Extract the [X, Y] coordinate from the center of the cell holding the provided text.  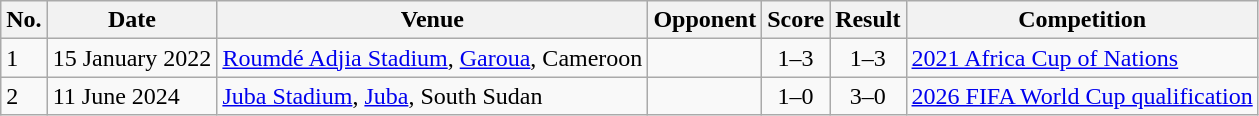
11 June 2024 [132, 96]
3–0 [868, 96]
Competition [1082, 20]
Juba Stadium, Juba, South Sudan [432, 96]
1 [24, 58]
2026 FIFA World Cup qualification [1082, 96]
No. [24, 20]
1–0 [796, 96]
Venue [432, 20]
15 January 2022 [132, 58]
Roumdé Adjia Stadium, Garoua, Cameroon [432, 58]
Date [132, 20]
2 [24, 96]
2021 Africa Cup of Nations [1082, 58]
Score [796, 20]
Opponent [705, 20]
Result [868, 20]
